Scan for the cell matching the given text and deliver its [X, Y] coordinate at center. 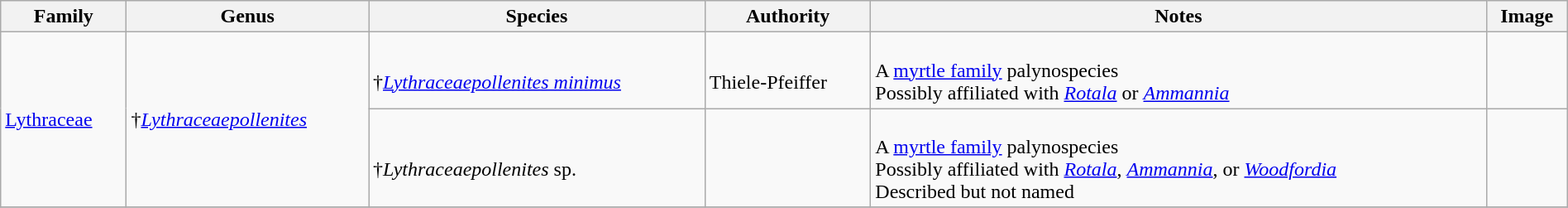
†Lythraceaepollenites minimus [538, 70]
A myrtle family palynospeciesPossibly affiliated with Rotala or Ammannia [1178, 70]
†Lythraceaepollenites sp. [538, 157]
Genus [248, 17]
Notes [1178, 17]
Family [64, 17]
Authority [787, 17]
†Lythraceaepollenites [248, 119]
A myrtle family palynospeciesPossibly affiliated with Rotala, Ammannia, or WoodfordiaDescribed but not named [1178, 157]
Image [1527, 17]
Lythraceae [64, 119]
Species [538, 17]
Thiele-Pfeiffer [787, 70]
